Find where the given text appears and provide that cell's center as (x, y) coordinate. 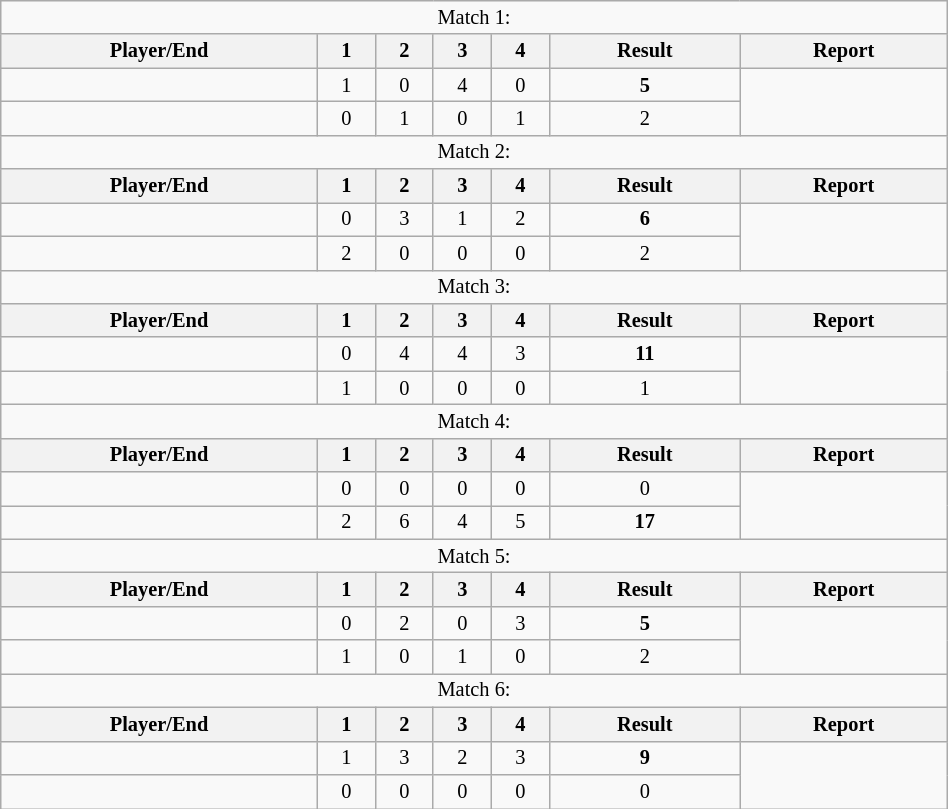
Match 4: (474, 421)
Match 3: (474, 287)
Match 6: (474, 690)
11 (644, 354)
17 (644, 522)
9 (644, 758)
Match 2: (474, 152)
Match 5: (474, 556)
Match 1: (474, 17)
